Determine the (X, Y) coordinate at the center of the cell enclosing the given text.  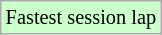
Fastest session lap (81, 17)
